Find where the given text appears and provide that cell's center as (X, Y) coordinate. 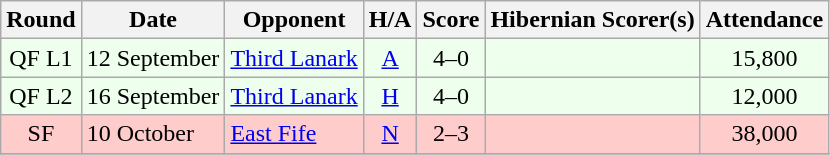
QF L2 (41, 96)
15,800 (764, 58)
H/A (390, 20)
Hibernian Scorer(s) (592, 20)
N (390, 134)
A (390, 58)
Attendance (764, 20)
10 October (153, 134)
2–3 (451, 134)
12 September (153, 58)
East Fife (294, 134)
Date (153, 20)
Score (451, 20)
QF L1 (41, 58)
Round (41, 20)
38,000 (764, 134)
Opponent (294, 20)
H (390, 96)
12,000 (764, 96)
16 September (153, 96)
SF (41, 134)
